Provide the [x, y] coordinate of the cell's center where the given text is located.  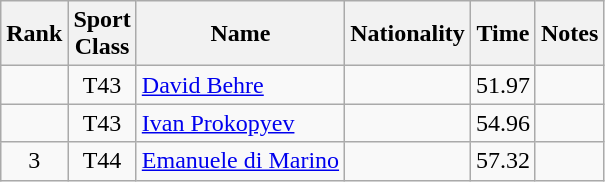
SportClass [102, 34]
David Behre [240, 85]
Ivan Prokopyev [240, 123]
Notes [569, 34]
T44 [102, 161]
Nationality [408, 34]
57.32 [502, 161]
Emanuele di Marino [240, 161]
Rank [34, 34]
Time [502, 34]
3 [34, 161]
Name [240, 34]
51.97 [502, 85]
54.96 [502, 123]
